Extract the [X, Y] coordinate from the center of the cell holding the provided text.  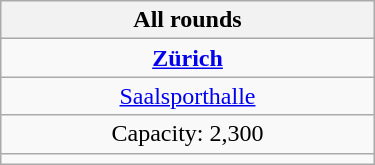
Zürich [188, 58]
Capacity: 2,300 [188, 134]
Saalsporthalle [188, 96]
All rounds [188, 20]
